Determine the [X, Y] coordinate at the center of the cell enclosing the given text.  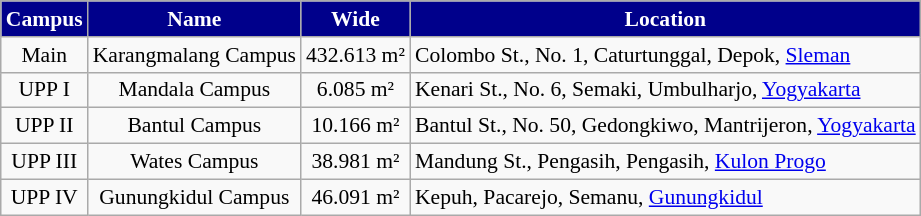
Kenari St., No. 6, Semaki, Umbulharjo, Yogyakarta [666, 90]
UPP III [44, 162]
10.166 m² [356, 126]
Kepuh, Pacarejo, Semanu, Gunungkidul [666, 197]
432.613 m² [356, 55]
Name [194, 19]
Main [44, 55]
Bantul St., No. 50, Gedongkiwo, Mantrijeron, Yogyakarta [666, 126]
Karangmalang Campus [194, 55]
UPP IV [44, 197]
Colombo St., No. 1, Caturtunggal, Depok, Sleman [666, 55]
Gunungkidul Campus [194, 197]
UPP II [44, 126]
Wide [356, 19]
Wates Campus [194, 162]
Location [666, 19]
Campus [44, 19]
UPP I [44, 90]
Mandala Campus [194, 90]
46.091 m² [356, 197]
38.981 m² [356, 162]
Mandung St., Pengasih, Pengasih, Kulon Progo [666, 162]
6.085 m² [356, 90]
Bantul Campus [194, 126]
